Extract the (x, y) coordinate from the center of the cell holding the provided text.  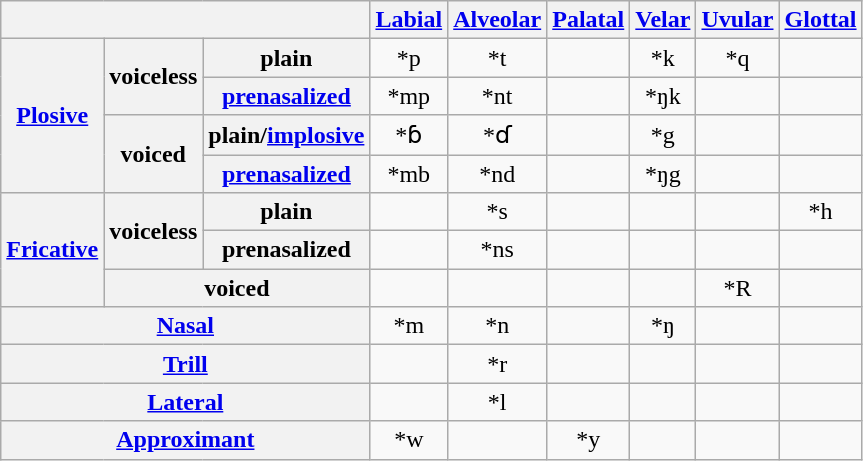
*h (820, 212)
*mb (409, 173)
*g (663, 135)
Nasal (186, 326)
*R (738, 288)
Lateral (186, 402)
*k (663, 58)
Palatal (588, 20)
*ŋg (663, 173)
*mp (409, 96)
*nd (498, 173)
*p (409, 58)
Fricative (52, 250)
*t (498, 58)
*q (738, 58)
*n (498, 326)
Velar (663, 20)
Glottal (820, 20)
*l (498, 402)
*s (498, 212)
Uvular (738, 20)
Trill (186, 364)
plain/implosive (286, 135)
*m (409, 326)
*ŋ (663, 326)
*nt (498, 96)
*r (498, 364)
*ŋk (663, 96)
Alveolar (498, 20)
Labial (409, 20)
*w (409, 440)
*ɓ (409, 135)
*ɗ (498, 135)
Approximant (186, 440)
*ns (498, 250)
*y (588, 440)
Plosive (52, 116)
